Return the [X, Y] coordinate for the center point of the cell that contains the specified text.  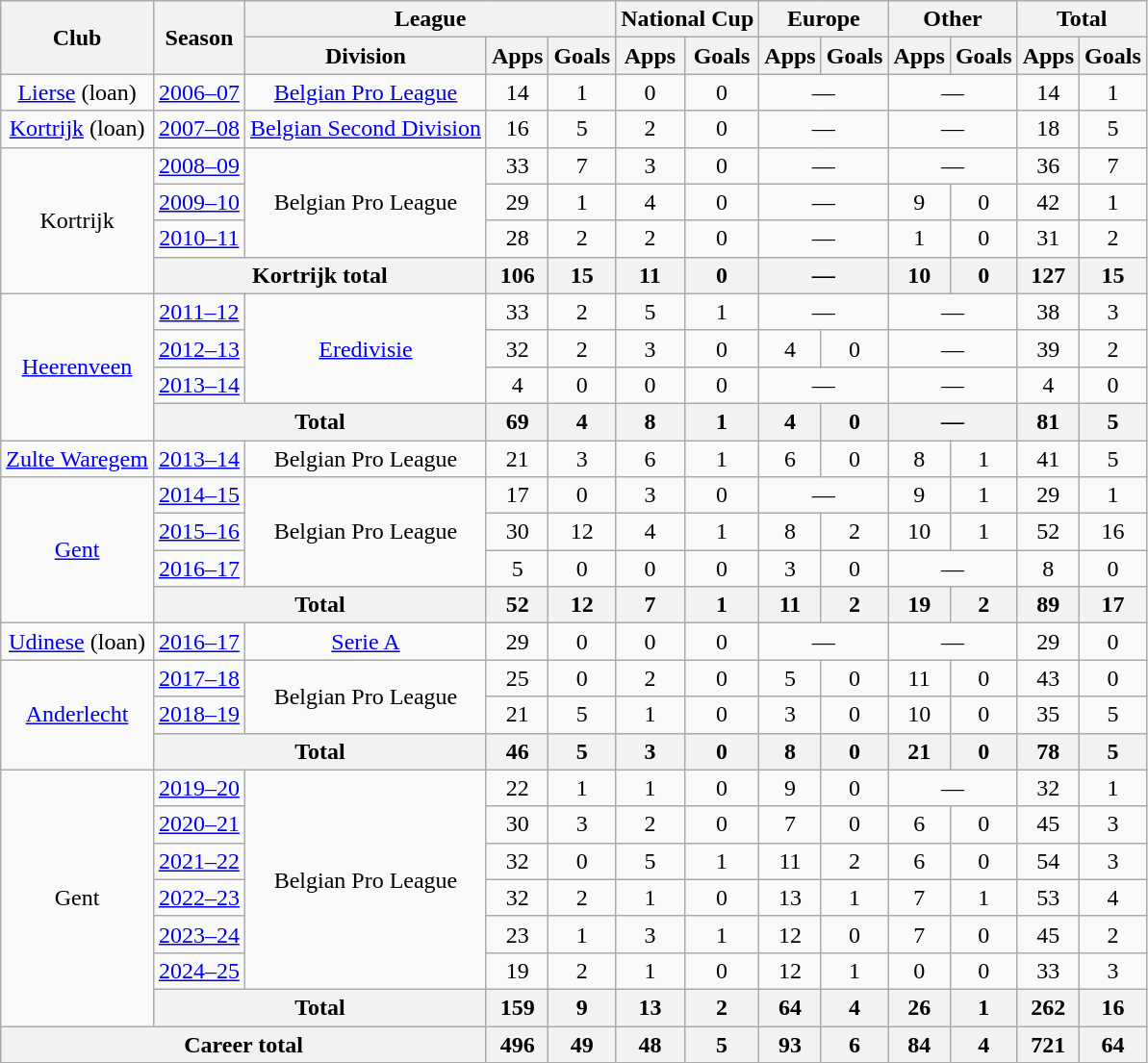
89 [1048, 605]
Belgian Second Division [366, 129]
2008–09 [198, 165]
38 [1048, 312]
159 [517, 1007]
Europe [824, 19]
93 [790, 1044]
42 [1048, 202]
Eredivisie [366, 348]
26 [919, 1007]
54 [1048, 861]
2012–13 [198, 348]
127 [1048, 275]
2022–23 [198, 898]
National Cup [687, 19]
53 [1048, 898]
Season [198, 38]
Zulte Waregem [77, 459]
2018–19 [198, 715]
36 [1048, 165]
41 [1048, 459]
84 [919, 1044]
League [429, 19]
Club [77, 38]
Kortrijk (loan) [77, 129]
22 [517, 788]
2014–15 [198, 495]
Kortrijk total [319, 275]
262 [1048, 1007]
721 [1048, 1044]
2021–22 [198, 861]
78 [1048, 751]
Lierse (loan) [77, 92]
2017–18 [198, 678]
2007–08 [198, 129]
2011–12 [198, 312]
2015–16 [198, 532]
Division [366, 56]
Udinese (loan) [77, 642]
2009–10 [198, 202]
18 [1048, 129]
81 [1048, 421]
106 [517, 275]
48 [651, 1044]
Other [953, 19]
23 [517, 934]
28 [517, 239]
43 [1048, 678]
2019–20 [198, 788]
49 [582, 1044]
Heerenveen [77, 367]
35 [1048, 715]
2020–21 [198, 824]
2010–11 [198, 239]
Anderlecht [77, 715]
31 [1048, 239]
496 [517, 1044]
2006–07 [198, 92]
25 [517, 678]
Kortrijk [77, 220]
69 [517, 421]
46 [517, 751]
Serie A [366, 642]
Career total [244, 1044]
2024–25 [198, 971]
39 [1048, 348]
2023–24 [198, 934]
